Locate the cell with the specified text and output its [x, y] center coordinate. 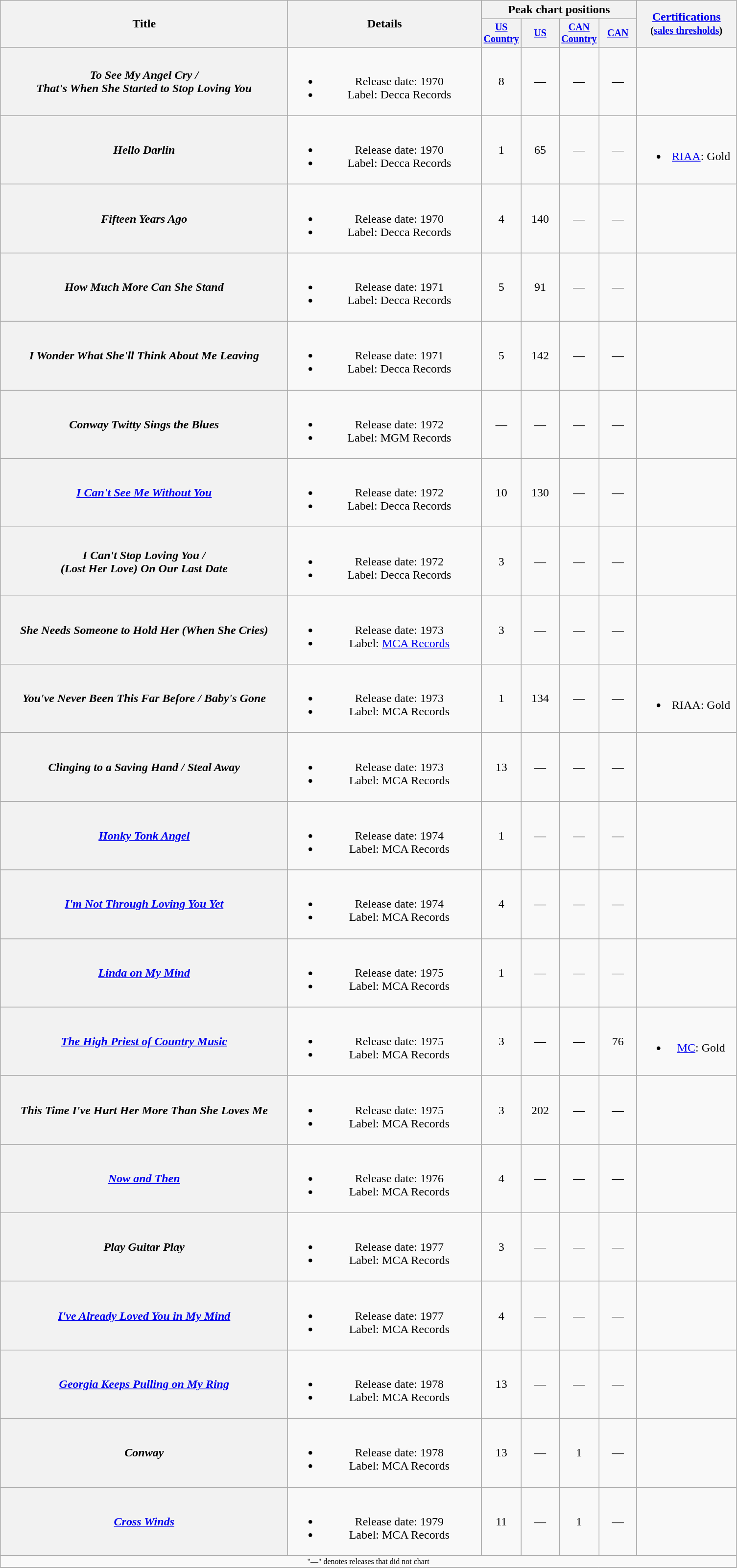
To See My Angel Cry /That's When She Started to Stop Loving You [144, 81]
Certifications(sales thresholds) [687, 24]
130 [541, 493]
US [541, 33]
This Time I've Hurt Her More Than She Loves Me [144, 1110]
How Much More Can She Stand [144, 287]
Georgia Keeps Pulling on My Ring [144, 1384]
142 [541, 356]
202 [541, 1110]
91 [541, 287]
She Needs Someone to Hold Her (When She Cries) [144, 630]
Honky Tonk Angel [144, 836]
Fifteen Years Ago [144, 218]
Title [144, 24]
10 [501, 493]
I've Already Loved You in My Mind [144, 1315]
Conway Twitty Sings the Blues [144, 424]
You've Never Been This Far Before / Baby's Gone [144, 699]
Peak chart positions [559, 10]
Hello Darlin [144, 150]
I Can't See Me Without You [144, 493]
"—" denotes releases that did not chart [368, 1562]
65 [541, 150]
MC: Gold [687, 1041]
US Country [501, 33]
I'm Not Through Loving You Yet [144, 904]
Clinging to a Saving Hand / Steal Away [144, 767]
8 [501, 81]
Conway [144, 1453]
Release date: 1972Label: MGM Records [385, 424]
CAN Country [579, 33]
Cross Winds [144, 1521]
76 [618, 1041]
Now and Then [144, 1178]
Release date: 1979Label: MCA Records [385, 1521]
CAN [618, 33]
11 [501, 1521]
I Can't Stop Loving You /(Lost Her Love) On Our Last Date [144, 562]
134 [541, 699]
Release date: 1976Label: MCA Records [385, 1178]
140 [541, 218]
Play Guitar Play [144, 1247]
Details [385, 24]
I Wonder What She'll Think About Me Leaving [144, 356]
Linda on My Mind [144, 973]
The High Priest of Country Music [144, 1041]
